Determine the (x, y) coordinate at the center of the cell enclosing the given text.  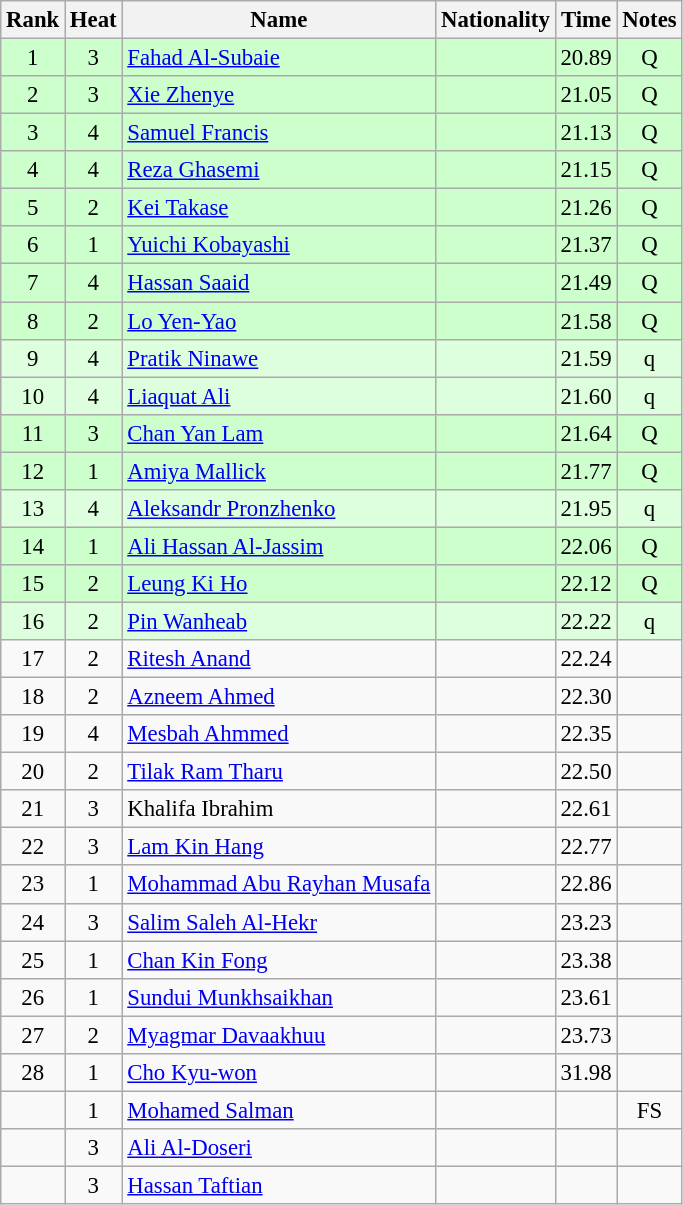
Azneem Ahmed (279, 697)
Lo Yen-Yao (279, 321)
Liaquat Ali (279, 396)
Time (586, 20)
Tilak Ram Tharu (279, 772)
23.61 (586, 997)
31.98 (586, 1073)
5 (33, 208)
22.24 (586, 659)
Pin Wanheab (279, 621)
Aleksandr Pronzhenko (279, 509)
Cho Kyu-won (279, 1073)
Hassan Taftian (279, 1185)
22.12 (586, 584)
14 (33, 546)
FS (650, 1110)
18 (33, 697)
Heat (94, 20)
Lam Kin Hang (279, 847)
26 (33, 997)
Pratik Ninawe (279, 358)
11 (33, 433)
Ritesh Anand (279, 659)
25 (33, 960)
Nationality (496, 20)
Reza Ghasemi (279, 170)
23.38 (586, 960)
Fahad Al-Subaie (279, 58)
24 (33, 922)
21.05 (586, 95)
16 (33, 621)
Yuichi Kobayashi (279, 245)
22.22 (586, 621)
Hassan Saaid (279, 283)
21.13 (586, 133)
Ali Al-Doseri (279, 1148)
28 (33, 1073)
10 (33, 396)
Chan Kin Fong (279, 960)
22.30 (586, 697)
21.95 (586, 509)
Xie Zhenye (279, 95)
Ali Hassan Al-Jassim (279, 546)
22.77 (586, 847)
Kei Takase (279, 208)
21.15 (586, 170)
Salim Saleh Al-Hekr (279, 922)
23 (33, 885)
22.50 (586, 772)
Mohamed Salman (279, 1110)
Rank (33, 20)
22.06 (586, 546)
23.73 (586, 1035)
21.37 (586, 245)
Mohammad Abu Rayhan Musafa (279, 885)
19 (33, 734)
22.61 (586, 809)
21.64 (586, 433)
Mesbah Ahmmed (279, 734)
Name (279, 20)
6 (33, 245)
21.26 (586, 208)
21.49 (586, 283)
21.77 (586, 471)
9 (33, 358)
Leung Ki Ho (279, 584)
23.23 (586, 922)
21 (33, 809)
27 (33, 1035)
7 (33, 283)
17 (33, 659)
20.89 (586, 58)
Samuel Francis (279, 133)
8 (33, 321)
20 (33, 772)
Notes (650, 20)
Amiya Mallick (279, 471)
Myagmar Davaakhuu (279, 1035)
21.60 (586, 396)
13 (33, 509)
Sundui Munkhsaikhan (279, 997)
15 (33, 584)
22.86 (586, 885)
Chan Yan Lam (279, 433)
21.59 (586, 358)
21.58 (586, 321)
22.35 (586, 734)
Khalifa Ibrahim (279, 809)
12 (33, 471)
22 (33, 847)
